Extract the (x, y) coordinate from the center of the cell holding the provided text.  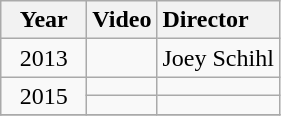
Director (218, 20)
Joey Schihl (218, 58)
Video (122, 20)
2013 (44, 58)
Year (44, 20)
2015 (44, 96)
